Identify which cell holds the provided text, then report its [x, y] central coordinate. 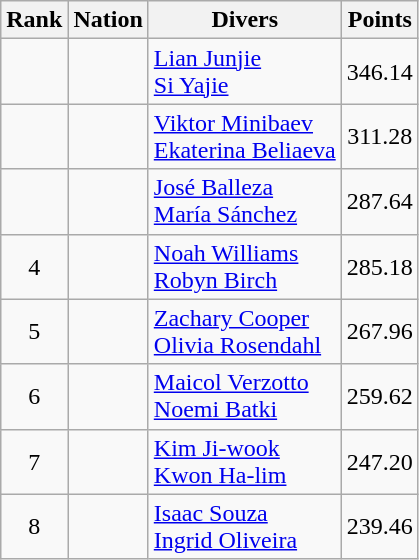
267.96 [380, 332]
Nation [108, 20]
285.18 [380, 266]
Viktor MinibaevEkaterina Beliaeva [244, 136]
Rank [34, 20]
346.14 [380, 72]
8 [34, 526]
José BallezaMaría Sánchez [244, 202]
Noah WilliamsRobyn Birch [244, 266]
6 [34, 396]
Maicol VerzottoNoemi Batki [244, 396]
Zachary CooperOlivia Rosendahl [244, 332]
7 [34, 462]
Isaac SouzaIngrid Oliveira [244, 526]
5 [34, 332]
Kim Ji-wookKwon Ha-lim [244, 462]
Lian JunjieSi Yajie [244, 72]
Points [380, 20]
239.46 [380, 526]
311.28 [380, 136]
259.62 [380, 396]
247.20 [380, 462]
Divers [244, 20]
287.64 [380, 202]
4 [34, 266]
